Output the (X, Y) coordinate of the center of the cell containing the given text.  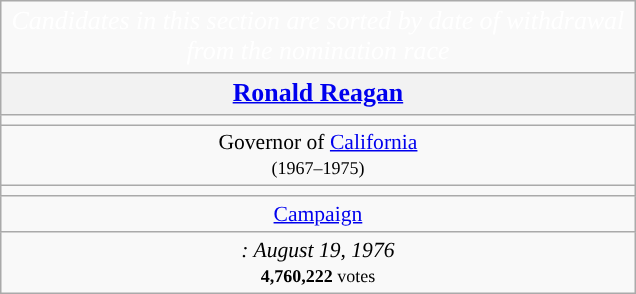
Governor of California(1967–1975) (318, 156)
Campaign (318, 214)
Ronald Reagan (318, 94)
Candidates in this section are sorted by date of withdrawal from the nomination race (318, 37)
: August 19, 19764,760,222 votes (318, 262)
